Search for the cell housing the specified text and yield its [x, y] center coordinate. 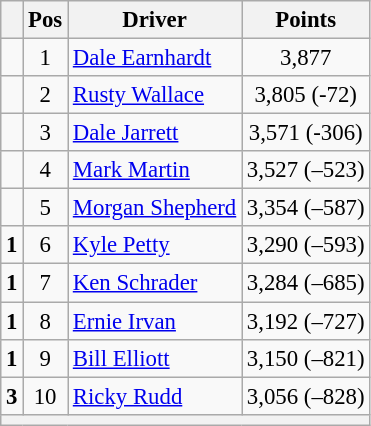
5 [46, 208]
Dale Jarrett [155, 133]
3,284 (–685) [306, 283]
Ernie Irvan [155, 321]
Dale Earnhardt [155, 58]
Rusty Wallace [155, 95]
3,527 (–523) [306, 170]
9 [46, 358]
Driver [155, 20]
3,150 (–821) [306, 358]
3,192 (–727) [306, 321]
3,571 (-306) [306, 133]
Points [306, 20]
Ken Schrader [155, 283]
3,056 (–828) [306, 396]
6 [46, 245]
Bill Elliott [155, 358]
Morgan Shepherd [155, 208]
8 [46, 321]
Pos [46, 20]
3,877 [306, 58]
2 [46, 95]
7 [46, 283]
3,290 (–593) [306, 245]
4 [46, 170]
Ricky Rudd [155, 396]
3,805 (-72) [306, 95]
Kyle Petty [155, 245]
Mark Martin [155, 170]
10 [46, 396]
3,354 (–587) [306, 208]
